Return (x, y) of the center of cell containing provided text 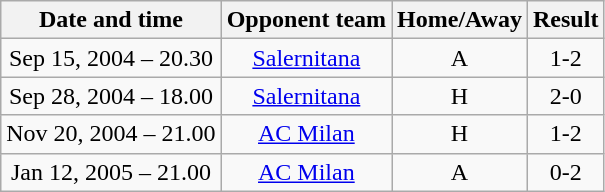
Home/Away (460, 20)
Opponent team (306, 20)
Result (566, 20)
Sep 28, 2004 – 18.00 (111, 96)
Sep 15, 2004 – 20.30 (111, 58)
Jan 12, 2005 – 21.00 (111, 172)
2-0 (566, 96)
Date and time (111, 20)
0-2 (566, 172)
Nov 20, 2004 – 21.00 (111, 134)
